Provide the [x, y] coordinate of the cell's center where the given text is located.  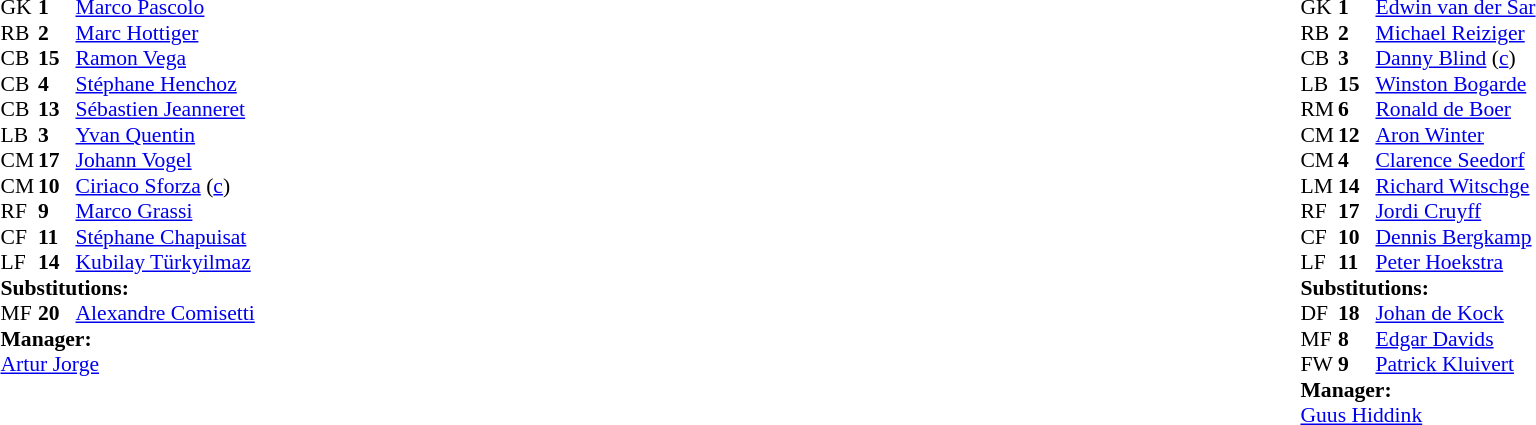
12 [1357, 135]
Dennis Bergkamp [1455, 237]
Jordi Cruyff [1455, 211]
Alexandre Comisetti [166, 313]
8 [1357, 339]
6 [1357, 109]
Peter Hoekstra [1455, 263]
Ronald de Boer [1455, 109]
Clarence Seedorf [1455, 161]
18 [1357, 313]
Ciriaco Sforza (c) [166, 186]
Kubilay Türkyilmaz [166, 263]
Johann Vogel [166, 161]
Marco Grassi [166, 211]
Sébastien Jeanneret [166, 109]
20 [57, 313]
Patrick Kluivert [1455, 365]
Johan de Kock [1455, 313]
Yvan Quentin [166, 135]
Ramon Vega [166, 59]
Artur Jorge [127, 365]
LM [1319, 186]
Stéphane Henchoz [166, 84]
13 [57, 109]
RM [1319, 109]
FW [1319, 365]
Edgar Davids [1455, 339]
Aron Winter [1455, 135]
Winston Bogarde [1455, 84]
Stéphane Chapuisat [166, 237]
DF [1319, 313]
Michael Reiziger [1455, 33]
Danny Blind (c) [1455, 59]
Richard Witschge [1455, 186]
Marc Hottiger [166, 33]
